Return (x, y) of the center of cell containing provided text 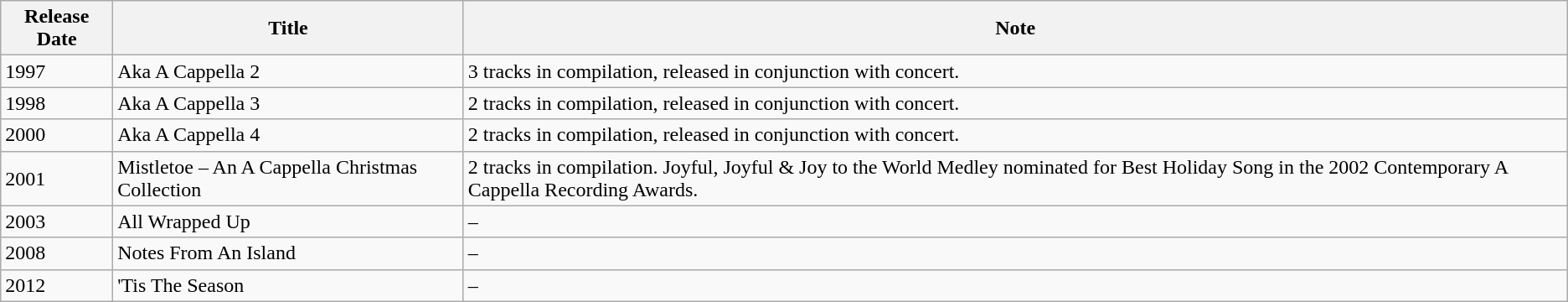
2000 (57, 135)
3 tracks in compilation, released in conjunction with concert. (1015, 71)
2012 (57, 285)
Mistletoe – An A Cappella Christmas Collection (288, 178)
Notes From An Island (288, 253)
2001 (57, 178)
Release Date (57, 29)
All Wrapped Up (288, 221)
Note (1015, 29)
Aka A Cappella 3 (288, 103)
2008 (57, 253)
2003 (57, 221)
Title (288, 29)
'Tis The Season (288, 285)
1998 (57, 103)
Aka A Cappella 4 (288, 135)
Aka A Cappella 2 (288, 71)
1997 (57, 71)
